Detect which cell encompasses the target text, then output its (x, y) center coordinate. 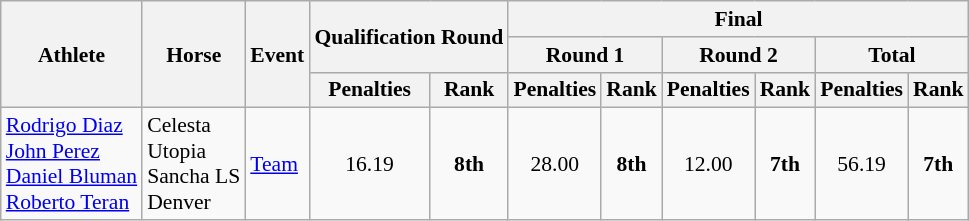
CelestaUtopiaSancha LSDenver (194, 164)
28.00 (554, 164)
Qualification Round (408, 36)
56.19 (862, 164)
Round 2 (738, 55)
Team (277, 164)
Round 1 (584, 55)
12.00 (708, 164)
16.19 (369, 164)
Rodrigo DiazJohn PerezDaniel BlumanRoberto Teran (72, 164)
Event (277, 54)
Total (892, 55)
Athlete (72, 54)
Horse (194, 54)
Final (738, 19)
